Locate the cell with the specified text and output its (x, y) center coordinate. 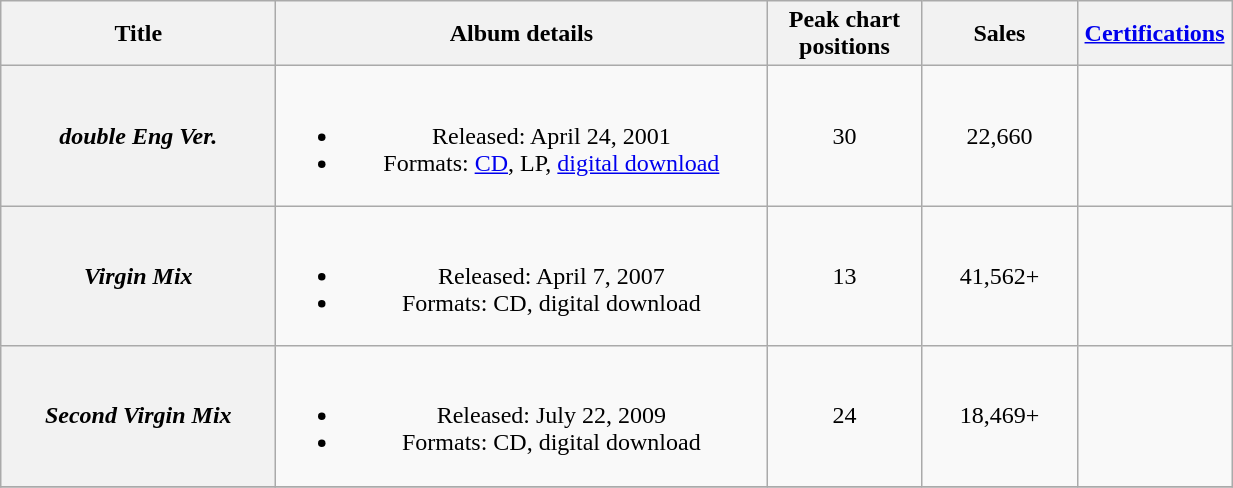
41,562+ (1000, 276)
Second Virgin Mix (138, 416)
18,469+ (1000, 416)
Album details (522, 34)
22,660 (1000, 136)
Released: April 7, 2007Formats: CD, digital download (522, 276)
Released: April 24, 2001Formats: CD, LP, digital download (522, 136)
Title (138, 34)
Sales (1000, 34)
Certifications (1154, 34)
24 (844, 416)
13 (844, 276)
Released: July 22, 2009Formats: CD, digital download (522, 416)
Peak chart positions (844, 34)
30 (844, 136)
Virgin Mix (138, 276)
double Eng Ver. (138, 136)
